Return the (x, y) coordinate for the center point of the cell that contains the specified text.  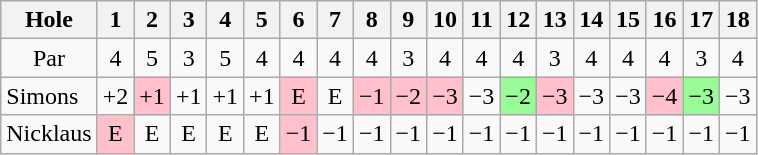
8 (372, 20)
2 (152, 20)
+2 (116, 96)
17 (702, 20)
1 (116, 20)
6 (298, 20)
Nicklaus (49, 134)
15 (628, 20)
11 (482, 20)
Par (49, 58)
−4 (664, 96)
7 (336, 20)
12 (518, 20)
18 (738, 20)
13 (554, 20)
Simons (49, 96)
Hole (49, 20)
16 (664, 20)
14 (592, 20)
9 (408, 20)
10 (446, 20)
